Determine the (X, Y) coordinate at the center of the cell enclosing the given text.  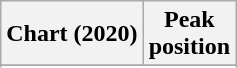
Peakposition (189, 34)
Chart (2020) (72, 34)
